Search for the cell housing the specified text and yield its (x, y) center coordinate. 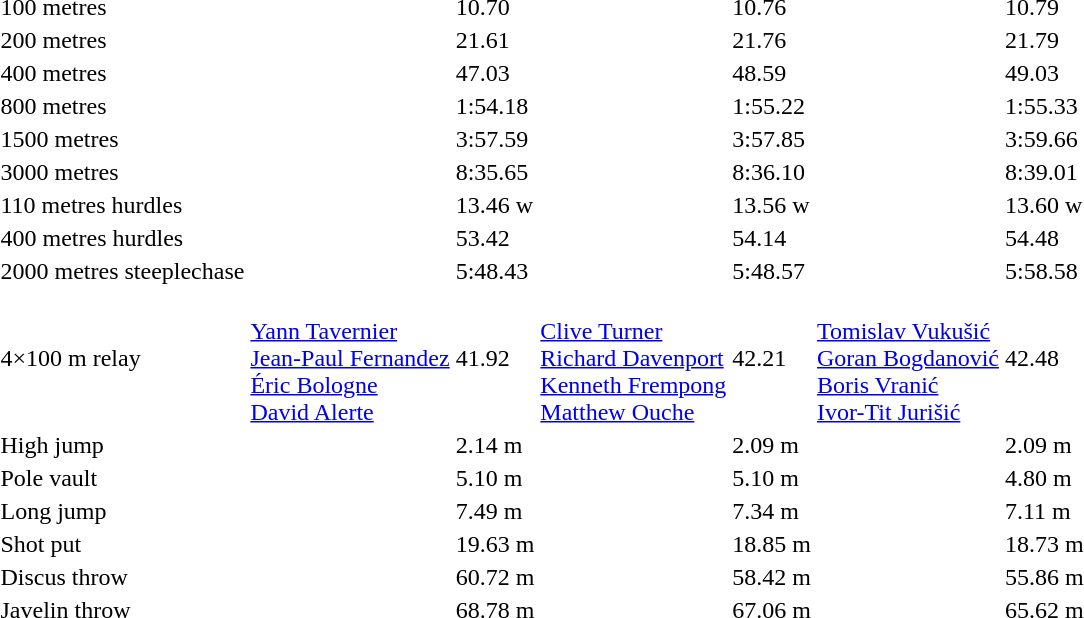
3:57.59 (495, 139)
8:35.65 (495, 172)
2.09 m (772, 445)
54.14 (772, 238)
13.46 w (495, 205)
7.49 m (495, 511)
47.03 (495, 73)
2.14 m (495, 445)
Clive TurnerRichard DavenportKenneth FrempongMatthew Ouche (634, 358)
7.34 m (772, 511)
1:55.22 (772, 106)
53.42 (495, 238)
58.42 m (772, 577)
41.92 (495, 358)
19.63 m (495, 544)
8:36.10 (772, 172)
3:57.85 (772, 139)
21.76 (772, 40)
48.59 (772, 73)
42.21 (772, 358)
21.61 (495, 40)
18.85 m (772, 544)
Tomislav VukušićGoran BogdanovićBoris VranićIvor-Tit Jurišić (908, 358)
5:48.57 (772, 271)
60.72 m (495, 577)
1:54.18 (495, 106)
Yann TavernierJean-Paul FernandezÉric BologneDavid Alerte (350, 358)
13.56 w (772, 205)
5:48.43 (495, 271)
